Output the (x, y) coordinate of the center of the cell containing the given text.  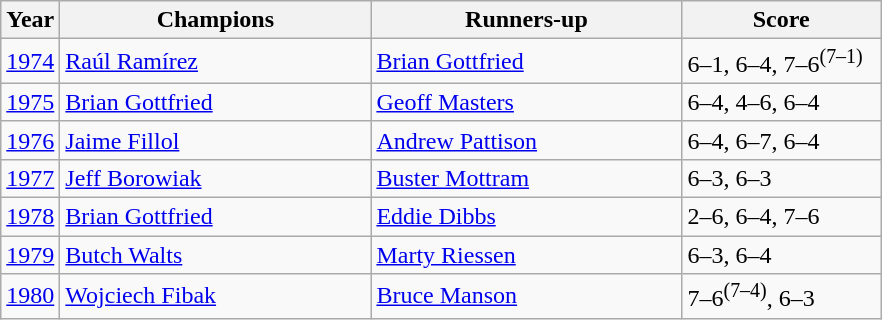
Wojciech Fibak (216, 296)
Year (30, 20)
1976 (30, 140)
1980 (30, 296)
Champions (216, 20)
1977 (30, 178)
6–4, 6–7, 6–4 (782, 140)
2–6, 6–4, 7–6 (782, 217)
1975 (30, 102)
1978 (30, 217)
6–4, 4–6, 6–4 (782, 102)
Raúl Ramírez (216, 62)
7–6(7–4), 6–3 (782, 296)
Marty Riessen (526, 255)
Butch Walts (216, 255)
Andrew Pattison (526, 140)
6–1, 6–4, 7–6(7–1) (782, 62)
Jeff Borowiak (216, 178)
Bruce Manson (526, 296)
6–3, 6–4 (782, 255)
Buster Mottram (526, 178)
Score (782, 20)
Jaime Fillol (216, 140)
1974 (30, 62)
1979 (30, 255)
Geoff Masters (526, 102)
Eddie Dibbs (526, 217)
Runners-up (526, 20)
6–3, 6–3 (782, 178)
